From the cell containing the given text, extract its center point as (X, Y) coordinate. 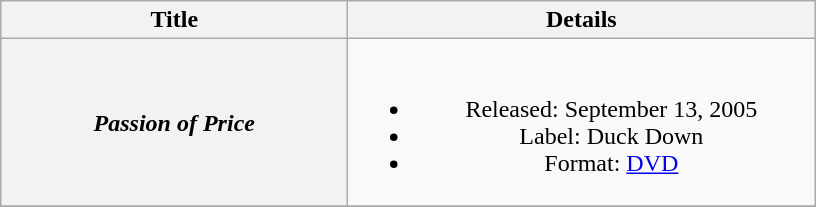
Details (582, 20)
Passion of Price (174, 122)
Released: September 13, 2005Label: Duck DownFormat: DVD (582, 122)
Title (174, 20)
